Pinpoint the cell where the given text exists, returning its [x, y] midpoint coordinate. 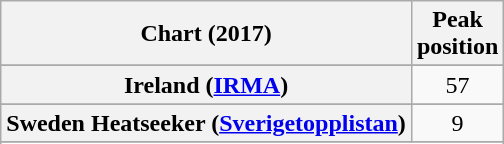
Peak position [457, 34]
Sweden Heatseeker (Sverigetopplistan) [206, 123]
Chart (2017) [206, 34]
Ireland (IRMA) [206, 85]
57 [457, 85]
9 [457, 123]
